From the cell containing the given text, extract its center point as (x, y) coordinate. 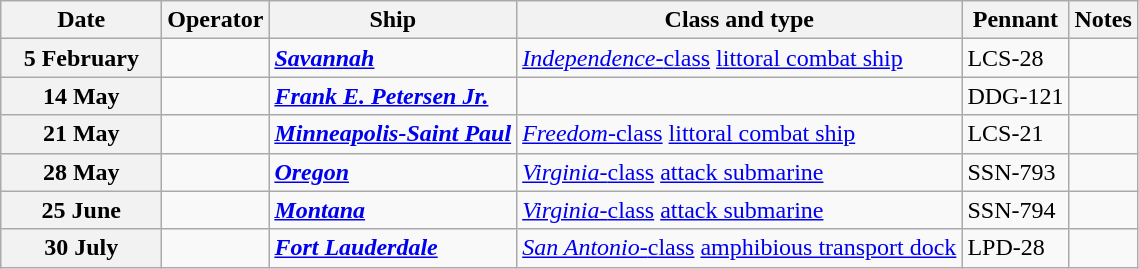
Minneapolis-Saint Paul (393, 134)
30 July (82, 248)
Fort Lauderdale (393, 248)
28 May (82, 172)
Pennant (1016, 20)
21 May (82, 134)
DDG-121 (1016, 96)
Ship (393, 20)
LPD-28 (1016, 248)
Montana (393, 210)
Freedom-class littoral combat ship (740, 134)
SSN-793 (1016, 172)
LCS-21 (1016, 134)
Notes (1103, 20)
Class and type (740, 20)
LCS-28 (1016, 58)
Savannah (393, 58)
Oregon (393, 172)
SSN-794 (1016, 210)
Operator (216, 20)
Frank E. Petersen Jr. (393, 96)
5 February (82, 58)
San Antonio-class amphibious transport dock (740, 248)
Independence-class littoral combat ship (740, 58)
Date (82, 20)
14 May (82, 96)
25 June (82, 210)
